Provide the (x, y) coordinate of the cell's center where the given text is located.  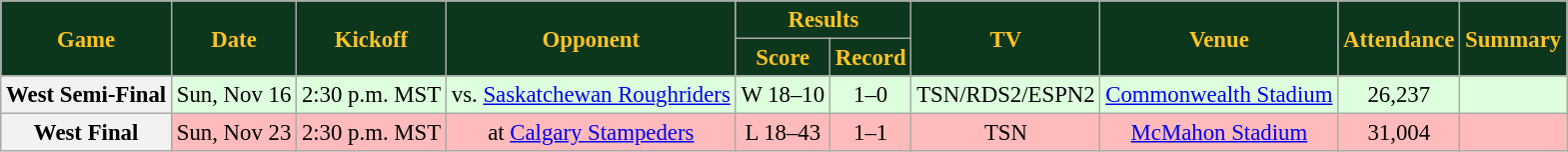
Sun, Nov 16 (234, 95)
Record (869, 58)
1–1 (869, 133)
West Semi-Final (86, 95)
TV (1005, 38)
TSN/RDS2/ESPN2 (1005, 95)
Date (234, 38)
Venue (1219, 38)
McMahon Stadium (1219, 133)
Summary (1513, 38)
vs. Saskatchewan Roughriders (591, 95)
at Calgary Stampeders (591, 133)
31,004 (1399, 133)
W 18–10 (783, 95)
L 18–43 (783, 133)
Commonwealth Stadium (1219, 95)
Attendance (1399, 38)
Kickoff (372, 38)
Results (823, 20)
1–0 (869, 95)
Game (86, 38)
Sun, Nov 23 (234, 133)
West Final (86, 133)
TSN (1005, 133)
26,237 (1399, 95)
Score (783, 58)
Opponent (591, 38)
